Scan for the cell matching the given text and deliver its (x, y) coordinate at center. 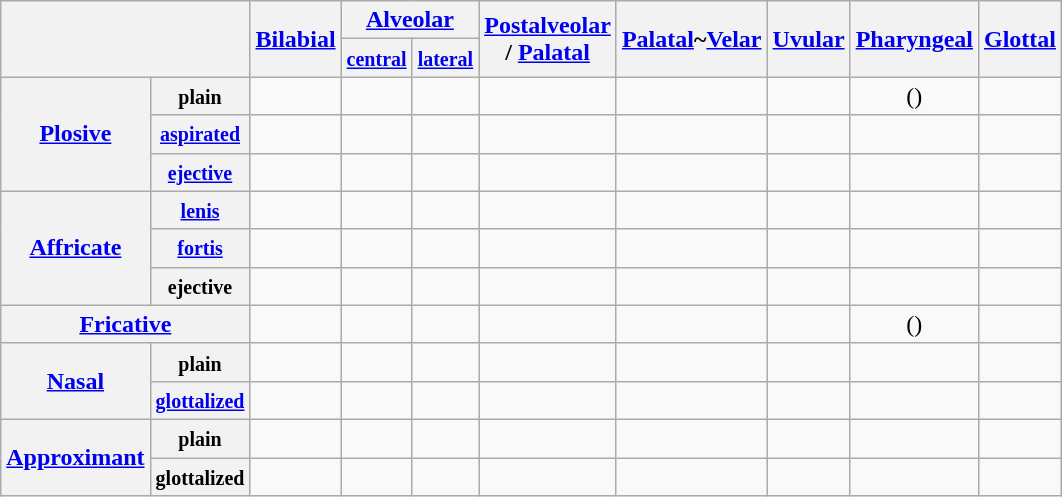
Plosive (76, 134)
Affricate (76, 248)
fortis (200, 248)
Nasal (76, 381)
Uvular (808, 39)
Fricative (126, 324)
Postalveolar / Palatal (548, 39)
lenis (200, 210)
Approximant (76, 457)
central (376, 58)
Palatal~Velar (692, 39)
Pharyngeal (914, 39)
aspirated (200, 134)
Glottal (1020, 39)
lateral (446, 58)
Bilabial (296, 39)
Alveolar (410, 20)
